Find where the given text appears and provide that cell's center as [x, y] coordinate. 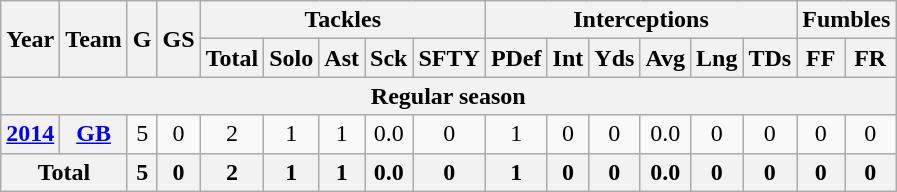
G [142, 39]
Lng [717, 58]
Tackles [342, 20]
Team [94, 39]
SFTY [449, 58]
GS [178, 39]
Fumbles [846, 20]
Year [30, 39]
Avg [666, 58]
Solo [292, 58]
Yds [614, 58]
PDef [516, 58]
2014 [30, 134]
Ast [342, 58]
Sck [388, 58]
Interceptions [640, 20]
Int [568, 58]
FF [821, 58]
FR [870, 58]
GB [94, 134]
TDs [770, 58]
Regular season [448, 96]
